Detect which cell encompasses the target text, then output its [x, y] center coordinate. 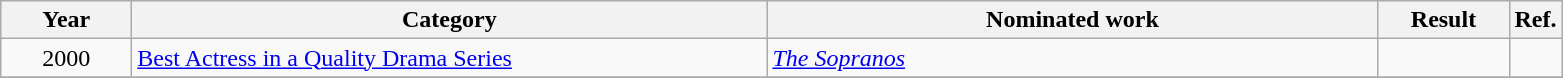
Best Actress in a Quality Drama Series [450, 58]
Ref. [1536, 20]
Category [450, 20]
The Sopranos [1072, 58]
Year [66, 20]
Nominated work [1072, 20]
Result [1444, 20]
2000 [66, 58]
